Identify which cell holds the provided text, then report its [x, y] central coordinate. 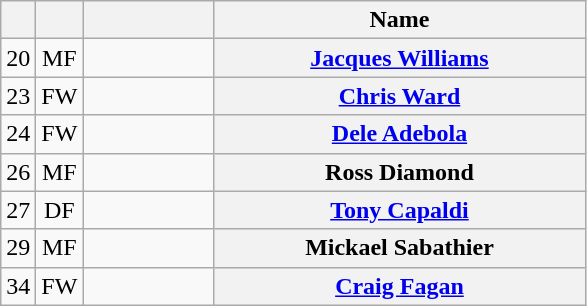
Name [400, 20]
Dele Adebola [400, 134]
29 [18, 248]
Jacques Williams [400, 58]
DF [60, 210]
20 [18, 58]
Tony Capaldi [400, 210]
27 [18, 210]
23 [18, 96]
Ross Diamond [400, 172]
Craig Fagan [400, 286]
Chris Ward [400, 96]
Mickael Sabathier [400, 248]
24 [18, 134]
26 [18, 172]
34 [18, 286]
